Detect which cell encompasses the target text, then output its [X, Y] center coordinate. 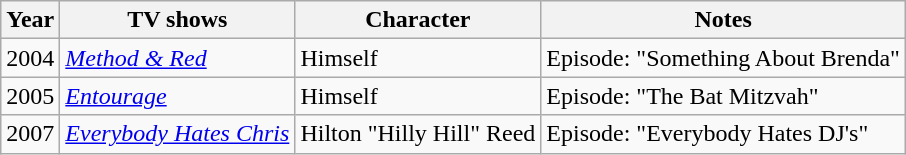
Notes [724, 20]
Year [30, 20]
Episode: "The Bat Mitzvah" [724, 96]
Everybody Hates Chris [178, 134]
Entourage [178, 96]
2004 [30, 58]
Hilton "Hilly Hill" Reed [418, 134]
2005 [30, 96]
Episode: "Something About Brenda" [724, 58]
TV shows [178, 20]
Character [418, 20]
Episode: "Everybody Hates DJ's" [724, 134]
Method & Red [178, 58]
2007 [30, 134]
